For the text-containing cell, return its midpoint in (x, y) coordinate format. 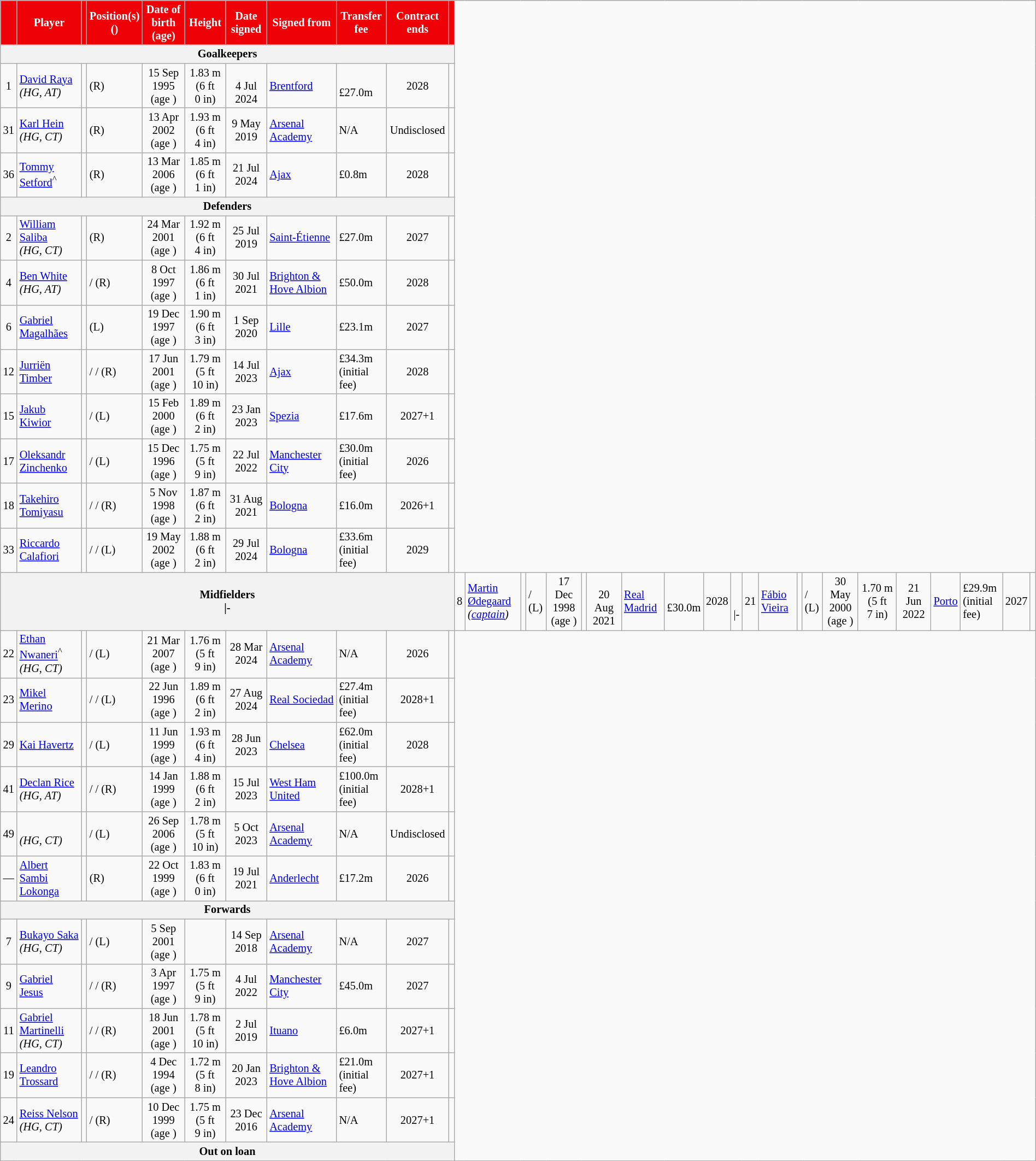
20 Aug 2021 (604, 602)
22 Jul 2022 (246, 461)
£30.0m(initial fee) (362, 461)
Height (205, 22)
Spezia (302, 416)
27 Aug 2024 (246, 700)
Anderlecht (302, 879)
William Saliba(HG, CT) (49, 238)
(HG, CT) (49, 834)
£23.1m (362, 327)
Midfielders|- (227, 602)
17 Dec 1998(age ) (564, 602)
Oleksandr Zinchenko (49, 461)
Signed from (302, 22)
18 (9, 505)
12 (9, 372)
Jakub Kiwior (49, 416)
£29.9m(initial fee) (981, 602)
Declan Rice(HG, AT) (49, 789)
Fábio Vieira (778, 602)
£100.0m(initial fee) (362, 789)
22 (9, 653)
13 Mar 2006(age ) (163, 175)
Karl Hein(HG, CT) (49, 130)
— (9, 879)
14 Jan 1999(age ) (163, 789)
8 Oct 1997(age ) (163, 282)
19 May 2002(age ) (163, 550)
18 Jun 2001(age ) (163, 1030)
Ituano (302, 1030)
Real Sociedad (302, 700)
15 Jul 2023 (246, 789)
1 Sep 2020 (246, 327)
Out on loan (227, 1151)
19 Dec 1997(age ) (163, 327)
21 Jun 2022 (914, 602)
Ben White(HG, AT) (49, 282)
Riccardo Calafiori (49, 550)
1.90 m(6 ft 3 in) (205, 327)
Brentford (302, 86)
9 (9, 986)
14 Sep 2018 (246, 941)
Real Madrid (643, 602)
Reiss Nelson(HG, CT) (49, 1120)
Ethan Nwaneri^(HG, CT) (49, 653)
£6.0m (362, 1030)
49 (9, 834)
Bukayo Saka(HG, CT) (49, 941)
11 Jun 1999(age ) (163, 745)
Transfer fee (362, 22)
Date of birth (age) (163, 22)
15 Feb 2000(age ) (163, 416)
30 May 2000(age ) (840, 602)
29 Jul 2024 (246, 550)
Position(s)() (115, 22)
28 Jun 2023 (246, 745)
Mikel Merino (49, 700)
1.70 m(5 ft 7 in) (878, 602)
Gabriel Magalhães (49, 327)
20 Jan 2023 (246, 1075)
Date signed (246, 22)
21 Jul 2024 (246, 175)
£33.6m(initial fee) (362, 550)
£62.0m(initial fee) (362, 745)
4 (9, 282)
17 (9, 461)
Defenders (227, 207)
24 Mar 2001(age ) (163, 238)
5 Nov 1998(age ) (163, 505)
6 (9, 327)
21 (750, 602)
Forwards (227, 910)
£27.4m(initial fee) (362, 700)
Saint-Étienne (302, 238)
1 (9, 86)
15 Sep 1995(age ) (163, 86)
2026+1 (417, 505)
£0.8m (362, 175)
31 (9, 130)
£17.2m (362, 879)
15 Dec 1996(age ) (163, 461)
1.85 m(6 ft 1 in) (205, 175)
|- (737, 602)
36 (9, 175)
24 (9, 1120)
4 Dec 1994(age ) (163, 1075)
£16.0m (362, 505)
4 Jul 2024 (246, 86)
Porto (946, 602)
5 Oct 2023 (246, 834)
23 Dec 2016 (246, 1120)
1.87 m(6 ft 2 in) (205, 505)
33 (9, 550)
17 Jun 2001(age ) (163, 372)
£17.6m (362, 416)
13 Apr 2002(age ) (163, 130)
2 Jul 2019 (246, 1030)
Contract ends (417, 22)
Player (49, 22)
4 Jul 2022 (246, 986)
West Ham United (302, 789)
21 Mar 2007(age ) (163, 653)
23 (9, 700)
25 Jul 2019 (246, 238)
Kai Havertz (49, 745)
Albert Sambi Lokonga (49, 879)
9 May 2019 (246, 130)
19 (9, 1075)
Lille (302, 327)
8 (460, 602)
41 (9, 789)
Takehiro Tomiyasu (49, 505)
1.92 m(6 ft 4 in) (205, 238)
Tommy Setford^ (49, 175)
Leandro Trossard (49, 1075)
3 Apr 1997(age ) (163, 986)
29 (9, 745)
Goalkeepers (227, 54)
31 Aug 2021 (246, 505)
1.86 m(6 ft 1 in) (205, 282)
19 Jul 2021 (246, 879)
23 Jan 2023 (246, 416)
1.79 m(5 ft 10 in) (205, 372)
Chelsea (302, 745)
15 (9, 416)
1.76 m(5 ft 9 in) (205, 653)
28 Mar 2024 (246, 653)
£30.0m (684, 602)
2 (9, 238)
26 Sep 2006(age ) (163, 834)
11 (9, 1030)
David Raya(HG, AT) (49, 86)
(L) (115, 327)
30 Jul 2021 (246, 282)
7 (9, 941)
1.72 m(5 ft 8 in) (205, 1075)
Jurriën Timber (49, 372)
Gabriel Martinelli(HG, CT) (49, 1030)
Gabriel Jesus (49, 986)
22 Jun 1996(age ) (163, 700)
£45.0m (362, 986)
22 Oct 1999(age ) (163, 879)
Martin Ødegaard(captain) (493, 602)
10 Dec 1999(age ) (163, 1120)
£21.0m(initial fee) (362, 1075)
5 Sep 2001(age ) (163, 941)
14 Jul 2023 (246, 372)
£50.0m (362, 282)
£34.3m(initial fee) (362, 372)
2029 (417, 550)
